Search for the cell housing the specified text and yield its (x, y) center coordinate. 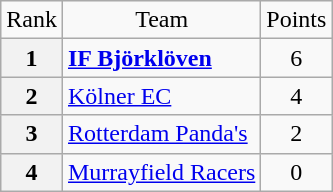
1 (32, 58)
3 (32, 134)
Team (161, 20)
Rank (32, 20)
IF Björklöven (161, 58)
0 (296, 172)
Rotterdam Panda's (161, 134)
6 (296, 58)
Murrayfield Racers (161, 172)
Kölner EC (161, 96)
Points (296, 20)
